Return the [x, y] coordinate for the center point of the cell that contains the specified text.  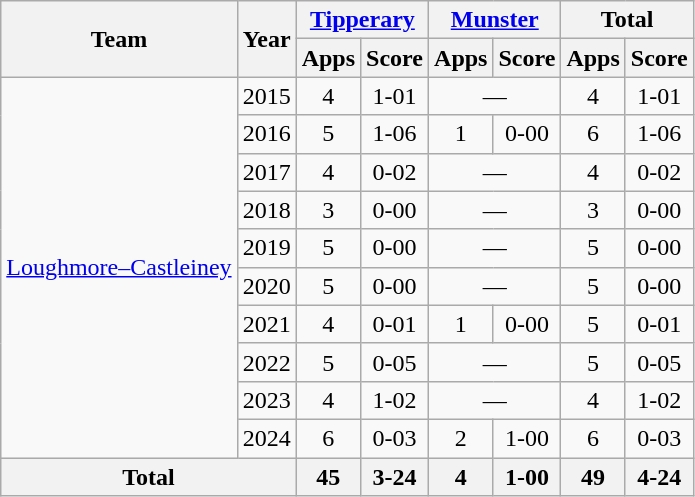
2 [461, 438]
2021 [266, 324]
2017 [266, 172]
2016 [266, 134]
Tipperary [362, 20]
2018 [266, 210]
Loughmore–Castleiney [119, 268]
Team [119, 39]
2022 [266, 362]
Year [266, 39]
45 [328, 477]
Munster [495, 20]
2019 [266, 248]
49 [593, 477]
2020 [266, 286]
3-24 [395, 477]
2015 [266, 96]
2023 [266, 400]
4-24 [659, 477]
2024 [266, 438]
